Locate the cell with the specified text and output its (X, Y) center coordinate. 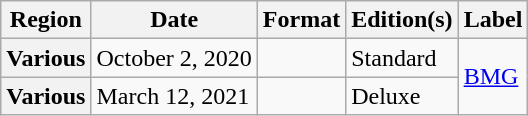
BMG (493, 77)
Region (46, 20)
Label (493, 20)
October 2, 2020 (174, 58)
Standard (402, 58)
Edition(s) (402, 20)
Deluxe (402, 96)
March 12, 2021 (174, 96)
Format (301, 20)
Date (174, 20)
